Provide the [x, y] coordinate of the cell's center where the given text is located.  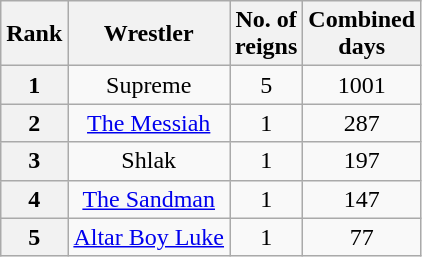
Shlak [149, 161]
3 [34, 161]
Altar Boy Luke [149, 237]
Wrestler [149, 34]
The Sandman [149, 199]
4 [34, 199]
Rank [34, 34]
No. ofreigns [266, 34]
1001 [362, 85]
The Messiah [149, 123]
147 [362, 199]
Combineddays [362, 34]
287 [362, 123]
77 [362, 237]
Supreme [149, 85]
197 [362, 161]
2 [34, 123]
